Search for the cell housing the specified text and yield its [X, Y] center coordinate. 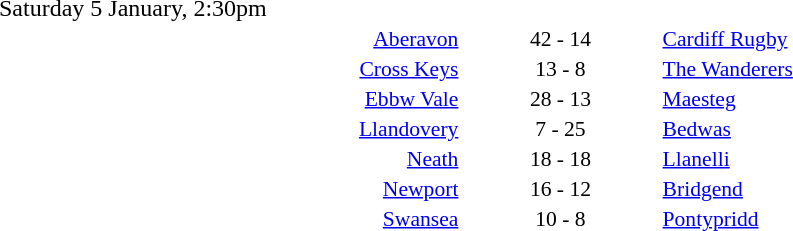
42 - 14 [560, 38]
28 - 13 [560, 98]
13 - 8 [560, 68]
16 - 12 [560, 188]
18 - 18 [560, 158]
7 - 25 [560, 128]
